Provide the (x, y) coordinate of the cell's center where the given text is located.  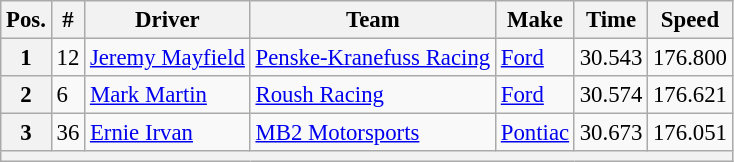
176.800 (690, 58)
Driver (168, 20)
Time (610, 20)
30.673 (610, 133)
6 (68, 95)
Pos. (26, 20)
176.621 (690, 95)
Penske-Kranefuss Racing (372, 58)
12 (68, 58)
MB2 Motorsports (372, 133)
# (68, 20)
Roush Racing (372, 95)
Pontiac (534, 133)
Team (372, 20)
1 (26, 58)
Ernie Irvan (168, 133)
Mark Martin (168, 95)
Make (534, 20)
3 (26, 133)
36 (68, 133)
176.051 (690, 133)
2 (26, 95)
30.543 (610, 58)
Speed (690, 20)
Jeremy Mayfield (168, 58)
30.574 (610, 95)
